Determine the [x, y] coordinate at the center of the cell enclosing the given text.  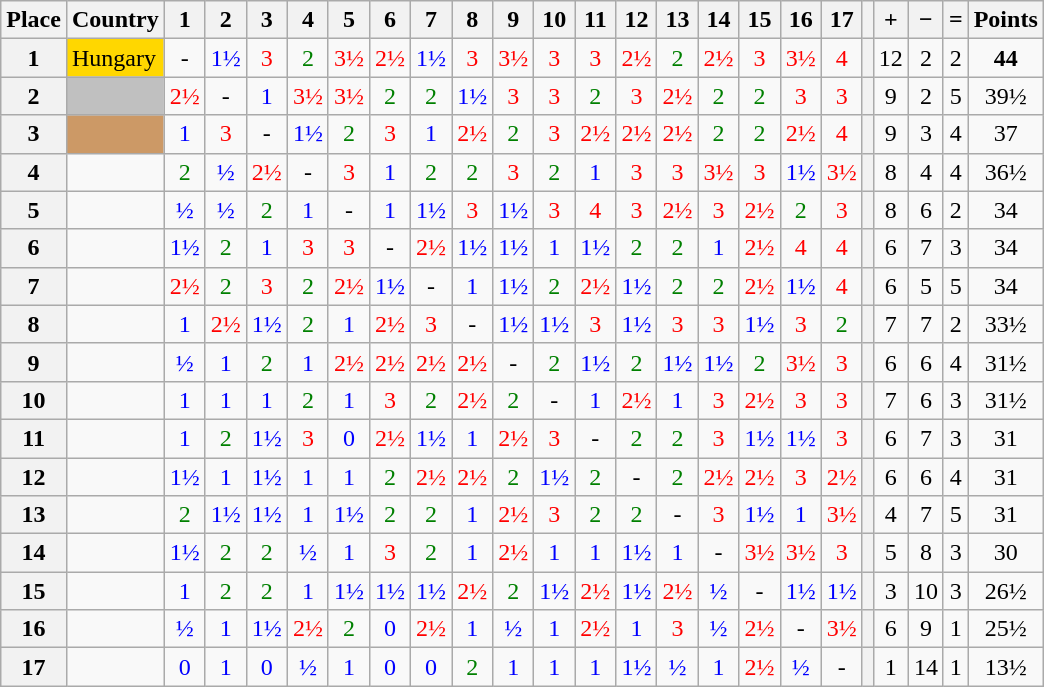
25½ [1006, 629]
26½ [1006, 591]
39½ [1006, 96]
37 [1006, 134]
Country [115, 20]
13½ [1006, 667]
Points [1006, 20]
Hungary [115, 58]
30 [1006, 553]
33½ [1006, 324]
36½ [1006, 172]
− [926, 20]
+ [890, 20]
Place [34, 20]
44 [1006, 58]
= [956, 20]
